Extract the [X, Y] coordinate from the center of the cell holding the provided text.  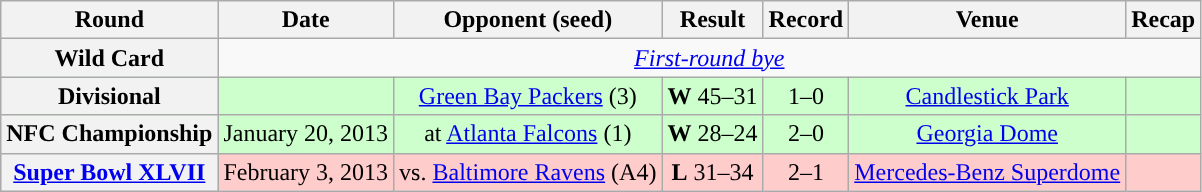
February 3, 2013 [306, 172]
January 20, 2013 [306, 134]
vs. Baltimore Ravens (A4) [528, 172]
Round [110, 20]
W 28–24 [712, 134]
Candlestick Park [988, 96]
Super Bowl XLVII [110, 172]
2–1 [806, 172]
NFC Championship [110, 134]
Georgia Dome [988, 134]
1–0 [806, 96]
Date [306, 20]
at Atlanta Falcons (1) [528, 134]
L 31–34 [712, 172]
Divisional [110, 96]
Green Bay Packers (3) [528, 96]
First-round bye [710, 58]
Recap [1164, 20]
Venue [988, 20]
Record [806, 20]
Opponent (seed) [528, 20]
Wild Card [110, 58]
2–0 [806, 134]
Mercedes-Benz Superdome [988, 172]
W 45–31 [712, 96]
Result [712, 20]
